For the text-containing cell, return its midpoint in [X, Y] coordinate format. 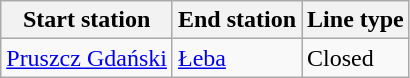
Line type [356, 20]
Pruszcz Gdański [87, 58]
Start station [87, 20]
Closed [356, 58]
Łeba [236, 58]
End station [236, 20]
